Search for the cell housing the specified text and yield its (X, Y) center coordinate. 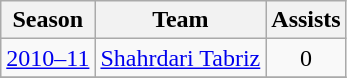
2010–11 (48, 58)
Season (48, 20)
Team (180, 20)
Shahrdari Tabriz (180, 58)
0 (306, 58)
Assists (306, 20)
